Pinpoint the cell where the given text exists, returning its (x, y) midpoint coordinate. 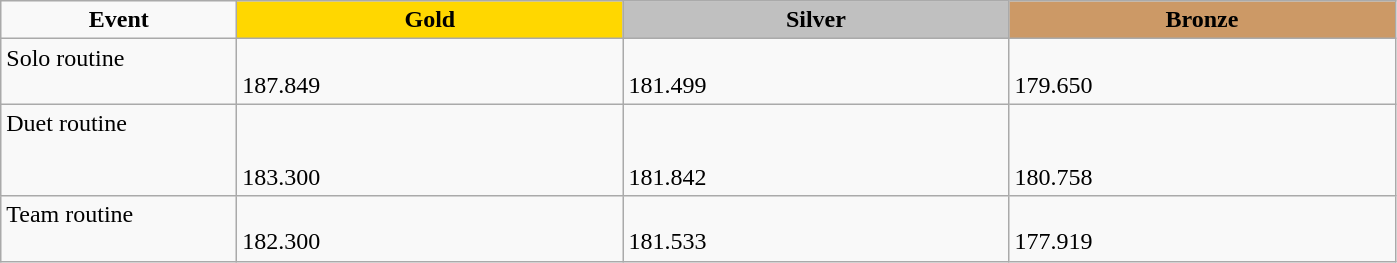
Gold (430, 20)
180.758 (1202, 150)
177.919 (1202, 228)
181.499 (816, 72)
Silver (816, 20)
Duet routine (119, 150)
Bronze (1202, 20)
Team routine (119, 228)
181.842 (816, 150)
179.650 (1202, 72)
181.533 (816, 228)
183.300 (430, 150)
Event (119, 20)
182.300 (430, 228)
Solo routine (119, 72)
187.849 (430, 72)
